Detect which cell encompasses the target text, then output its (x, y) center coordinate. 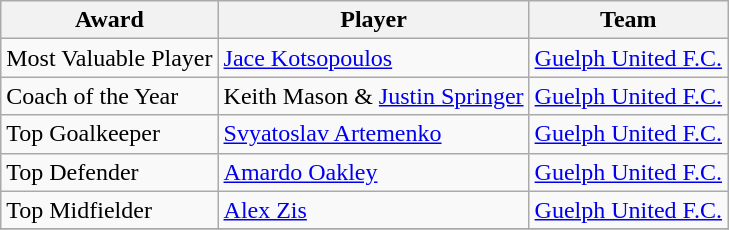
Top Midfielder (110, 210)
Team (628, 20)
Alex Zis (374, 210)
Svyatoslav Artemenko (374, 134)
Coach of the Year (110, 96)
Award (110, 20)
Most Valuable Player (110, 58)
Top Goalkeeper (110, 134)
Top Defender (110, 172)
Player (374, 20)
Amardo Oakley (374, 172)
Keith Mason & Justin Springer (374, 96)
Jace Kotsopoulos (374, 58)
